Scan for the cell matching the given text and deliver its [x, y] coordinate at center. 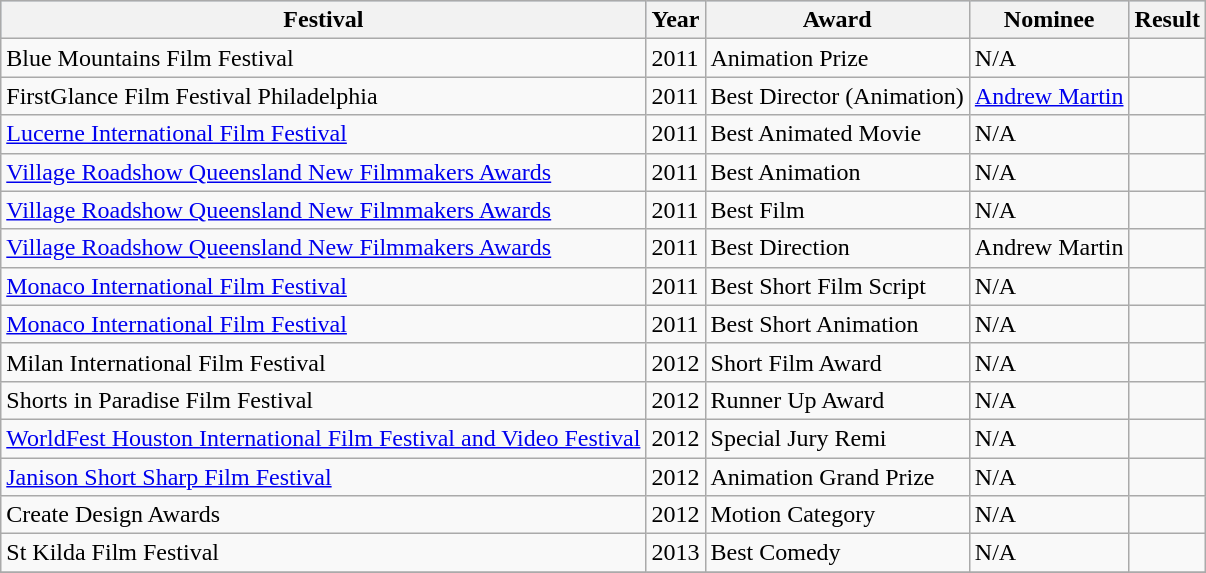
Year [676, 20]
Best Direction [837, 248]
FirstGlance Film Festival Philadelphia [324, 96]
Award [837, 20]
Festival [324, 20]
Lucerne International Film Festival [324, 134]
Best Animated Movie [837, 134]
St Kilda Film Festival [324, 553]
Best Animation [837, 172]
Result [1167, 20]
Best Comedy [837, 553]
Best Director (Animation) [837, 96]
Milan International Film Festival [324, 362]
Short Film Award [837, 362]
Best Short Animation [837, 324]
Special Jury Remi [837, 438]
WorldFest Houston International Film Festival and Video Festival [324, 438]
Shorts in Paradise Film Festival [324, 400]
Blue Mountains Film Festival [324, 58]
Janison Short Sharp Film Festival [324, 477]
Best Film [837, 210]
Animation Prize [837, 58]
Nominee [1049, 20]
Motion Category [837, 515]
Create Design Awards [324, 515]
Best Short Film Script [837, 286]
2013 [676, 553]
Runner Up Award [837, 400]
Animation Grand Prize [837, 477]
